Provide the [X, Y] coordinate of the cell's center where the given text is located.  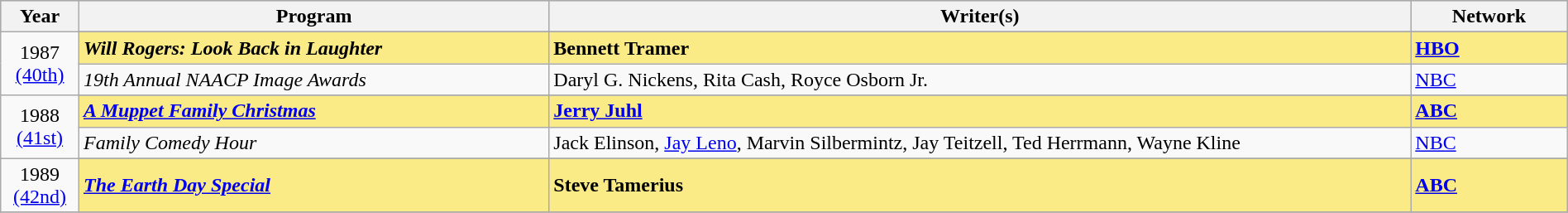
Network [1489, 17]
Steve Tamerius [980, 186]
1988(41st) [40, 127]
The Earth Day Special [313, 186]
Family Comedy Hour [313, 143]
19th Annual NAACP Image Awards [313, 80]
Will Rogers: Look Back in Laughter [313, 48]
Writer(s) [980, 17]
1989(42nd) [40, 186]
A Muppet Family Christmas [313, 111]
Program [313, 17]
1987(40th) [40, 64]
Jack Elinson, Jay Leno, Marvin Silbermintz, Jay Teitzell, Ted Herrmann, Wayne Kline [980, 143]
Daryl G. Nickens, Rita Cash, Royce Osborn Jr. [980, 80]
Bennett Tramer [980, 48]
Year [40, 17]
Jerry Juhl [980, 111]
HBO [1489, 48]
